Return the [x, y] coordinate for the center point of the cell that contains the specified text.  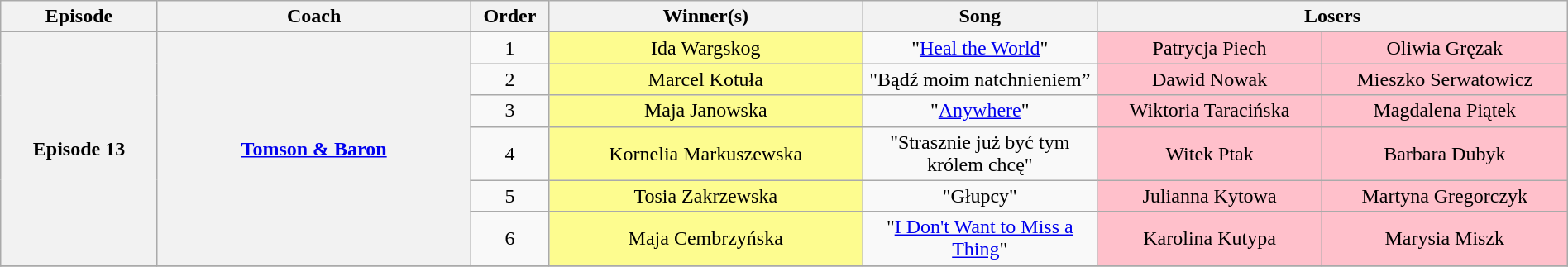
6 [509, 238]
Mieszko Serwatowicz [1444, 79]
1 [509, 48]
Kornelia Markuszewska [706, 154]
Ida Wargskog [706, 48]
Witek Ptak [1209, 154]
Martyna Gregorczyk [1444, 196]
"Anywhere" [980, 111]
Oliwia Gręzak [1444, 48]
Order [509, 17]
4 [509, 154]
Magdalena Piątek [1444, 111]
"Głupcy" [980, 196]
5 [509, 196]
"Bądź moim natchnieniem” [980, 79]
Marysia Miszk [1444, 238]
Episode 13 [79, 149]
3 [509, 111]
2 [509, 79]
Patrycja Piech [1209, 48]
Coach [314, 17]
Karolina Kutypa [1209, 238]
Tomson & Baron [314, 149]
Wiktoria Taracińska [1209, 111]
Episode [79, 17]
Maja Cembrzyńska [706, 238]
Marcel Kotuła [706, 79]
Song [980, 17]
Barbara Dubyk [1444, 154]
Dawid Nowak [1209, 79]
Julianna Kytowa [1209, 196]
Maja Janowska [706, 111]
Winner(s) [706, 17]
"I Don't Want to Miss a Thing" [980, 238]
Losers [1332, 17]
Tosia Zakrzewska [706, 196]
"Heal the World" [980, 48]
"Strasznie już być tym królem chcę" [980, 154]
